Determine the [X, Y] coordinate at the center of the cell enclosing the given text.  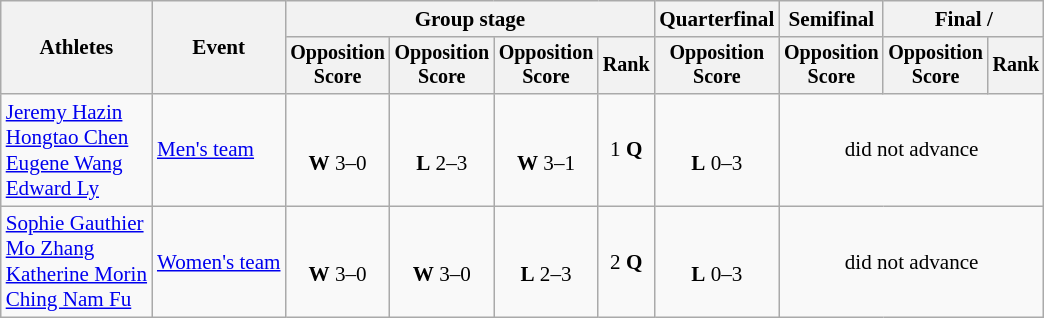
Jeremy HazinHongtao ChenEugene WangEdward Ly [76, 150]
Women's team [218, 262]
Semifinal [831, 18]
1 Q [626, 150]
2 Q [626, 262]
Group stage [470, 18]
Sophie GauthierMo ZhangKatherine MorinChing Nam Fu [76, 262]
Event [218, 48]
Men's team [218, 150]
W 3–1 [546, 150]
Quarterfinal [716, 18]
Athletes [76, 48]
Final / [963, 18]
